Pinpoint the cell where the given text exists, returning its [X, Y] midpoint coordinate. 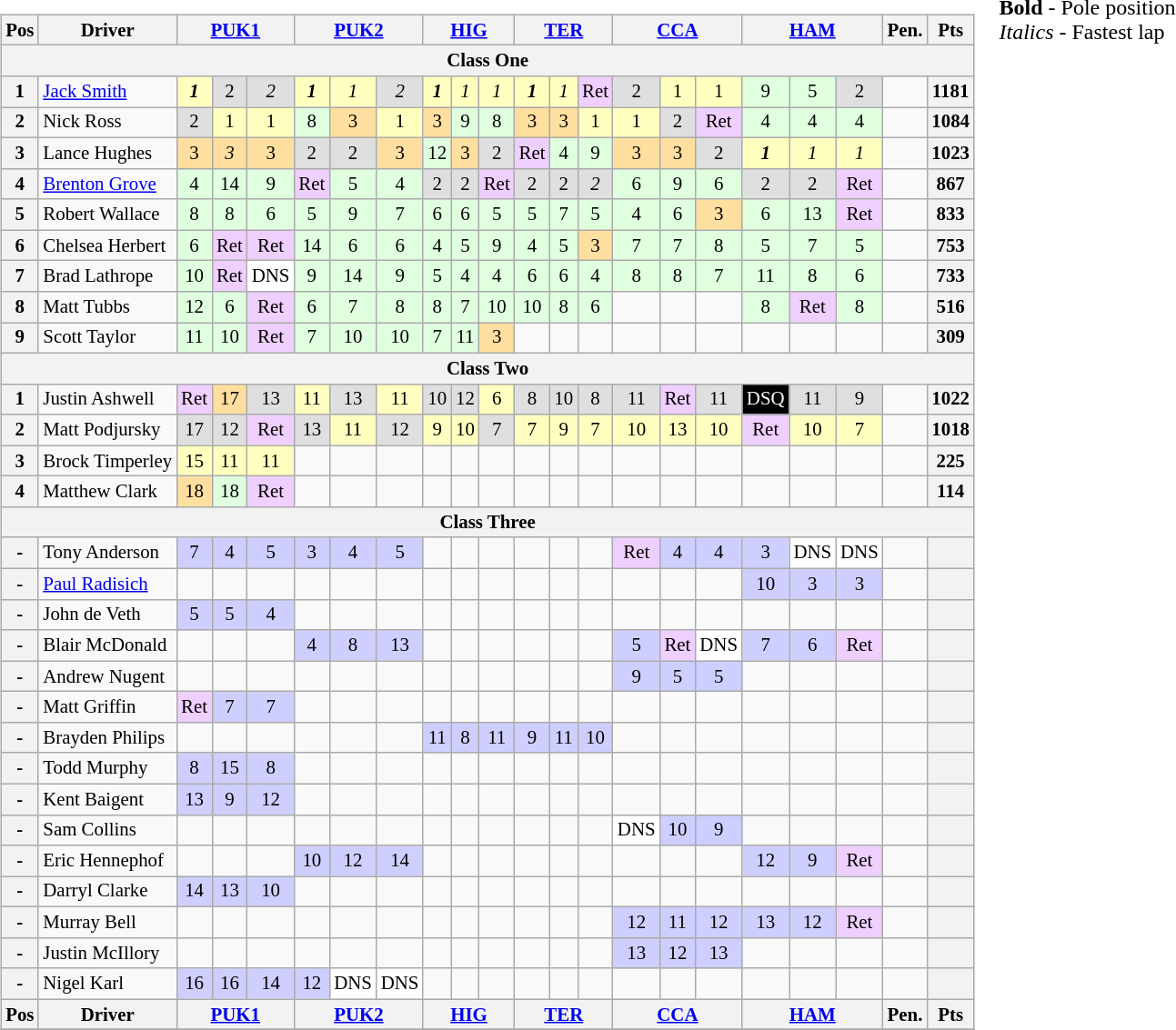
Murray Bell [107, 923]
Brenton Grove [107, 184]
Tony Anderson [107, 553]
Lance Hughes [107, 153]
Sam Collins [107, 830]
1181 [950, 92]
Eric Hennephof [107, 861]
Andrew Nugent [107, 676]
Matt Tubbs [107, 307]
Justin Ashwell [107, 399]
Brock Timperley [107, 461]
225 [950, 461]
Matthew Clark [107, 492]
Brad Lathrope [107, 276]
Paul Radisich [107, 584]
753 [950, 245]
Robert Wallace [107, 215]
1084 [950, 123]
114 [950, 492]
Justin McIllory [107, 953]
516 [950, 307]
Nigel Karl [107, 984]
Todd Murphy [107, 768]
Scott Taylor [107, 338]
John de Veth [107, 615]
1022 [950, 399]
Chelsea Herbert [107, 245]
Brayden Philips [107, 738]
309 [950, 338]
Kent Baigent [107, 799]
Matt Griffin [107, 707]
Jack Smith [107, 92]
1023 [950, 153]
DSQ [766, 399]
Matt Podjursky [107, 430]
833 [950, 215]
Class One [487, 61]
1018 [950, 430]
Class Two [487, 368]
733 [950, 276]
867 [950, 184]
Darryl Clarke [107, 892]
Nick Ross [107, 123]
Blair McDonald [107, 645]
Class Three [487, 523]
